Provide the (x, y) coordinate of the cell's center where the given text is located.  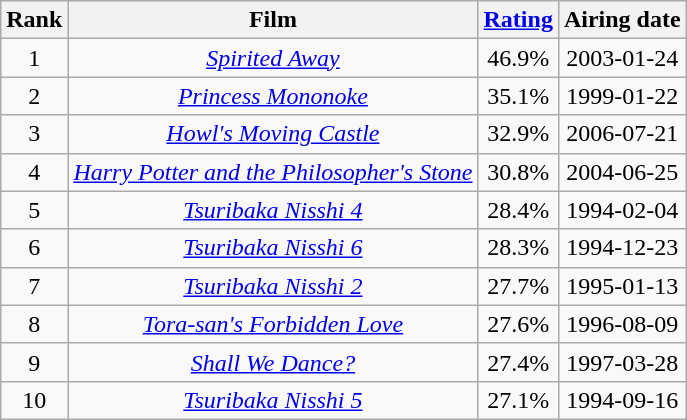
Shall We Dance? (273, 362)
2004-06-25 (622, 172)
Tsuribaka Nisshi 6 (273, 248)
27.6% (518, 324)
2003-01-24 (622, 58)
5 (34, 210)
Princess Mononoke (273, 96)
9 (34, 362)
1 (34, 58)
4 (34, 172)
Tsuribaka Nisshi 2 (273, 286)
2 (34, 96)
1997-03-28 (622, 362)
27.7% (518, 286)
30.8% (518, 172)
7 (34, 286)
28.4% (518, 210)
27.1% (518, 400)
1994-02-04 (622, 210)
Tora-san's Forbidden Love (273, 324)
Airing date (622, 20)
35.1% (518, 96)
32.9% (518, 134)
1999-01-22 (622, 96)
Rating (518, 20)
6 (34, 248)
1995-01-13 (622, 286)
Howl's Moving Castle (273, 134)
10 (34, 400)
Tsuribaka Nisshi 4 (273, 210)
27.4% (518, 362)
2006-07-21 (622, 134)
3 (34, 134)
46.9% (518, 58)
Tsuribaka Nisshi 5 (273, 400)
1994-09-16 (622, 400)
28.3% (518, 248)
Spirited Away (273, 58)
Rank (34, 20)
1994-12-23 (622, 248)
Film (273, 20)
Harry Potter and the Philosopher's Stone (273, 172)
8 (34, 324)
1996-08-09 (622, 324)
